Determine the [x, y] coordinate at the center of the cell enclosing the given text.  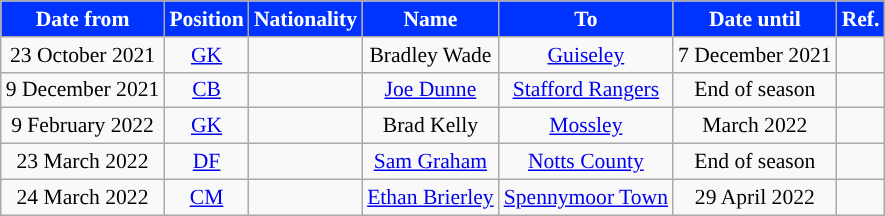
Position [206, 19]
23 October 2021 [83, 55]
Brad Kelly [430, 126]
Ethan Brierley [430, 197]
March 2022 [755, 126]
Name [430, 19]
9 December 2021 [83, 90]
Notts County [586, 162]
7 December 2021 [755, 55]
Spennymoor Town [586, 197]
Date from [83, 19]
29 April 2022 [755, 197]
Sam Graham [430, 162]
Bradley Wade [430, 55]
23 March 2022 [83, 162]
Stafford Rangers [586, 90]
Joe Dunne [430, 90]
DF [206, 162]
Mossley [586, 126]
Nationality [306, 19]
Date until [755, 19]
Ref. [861, 19]
To [586, 19]
9 February 2022 [83, 126]
Guiseley [586, 55]
24 March 2022 [83, 197]
CM [206, 197]
CB [206, 90]
